Locate the cell with the specified text and output its (x, y) center coordinate. 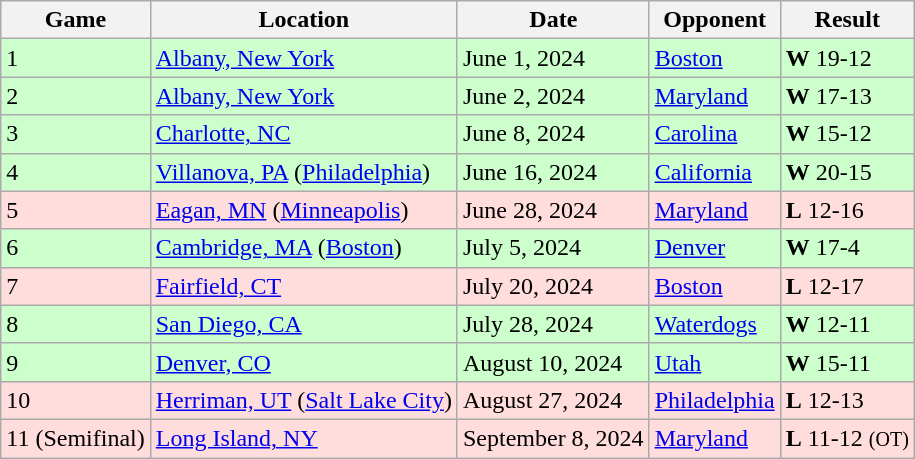
7 (76, 286)
W 17-4 (847, 248)
Eagan, MN (Minneapolis) (304, 210)
Long Island, NY (304, 438)
June 28, 2024 (553, 210)
1 (76, 58)
Fairfield, CT (304, 286)
9 (76, 362)
8 (76, 324)
W 20-15 (847, 172)
L 12-17 (847, 286)
California (714, 172)
June 16, 2024 (553, 172)
San Diego, CA (304, 324)
Waterdogs (714, 324)
Herriman, UT (Salt Lake City) (304, 400)
Game (76, 20)
Opponent (714, 20)
June 2, 2024 (553, 96)
Philadelphia (714, 400)
Charlotte, NC (304, 134)
W 19-12 (847, 58)
5 (76, 210)
July 28, 2024 (553, 324)
September 8, 2024 (553, 438)
Utah (714, 362)
3 (76, 134)
W 12-11 (847, 324)
July 5, 2024 (553, 248)
L 12-16 (847, 210)
Cambridge, MA (Boston) (304, 248)
June 1, 2024 (553, 58)
2 (76, 96)
W 15-11 (847, 362)
Carolina (714, 134)
11 (Semifinal) (76, 438)
4 (76, 172)
Denver, CO (304, 362)
Denver (714, 248)
June 8, 2024 (553, 134)
W 15-12 (847, 134)
L 12-13 (847, 400)
July 20, 2024 (553, 286)
Location (304, 20)
10 (76, 400)
Result (847, 20)
August 27, 2024 (553, 400)
Villanova, PA (Philadelphia) (304, 172)
Date (553, 20)
6 (76, 248)
L 11-12 (OT) (847, 438)
August 10, 2024 (553, 362)
W 17-13 (847, 96)
